Determine the (x, y) coordinate at the center of the cell enclosing the given text.  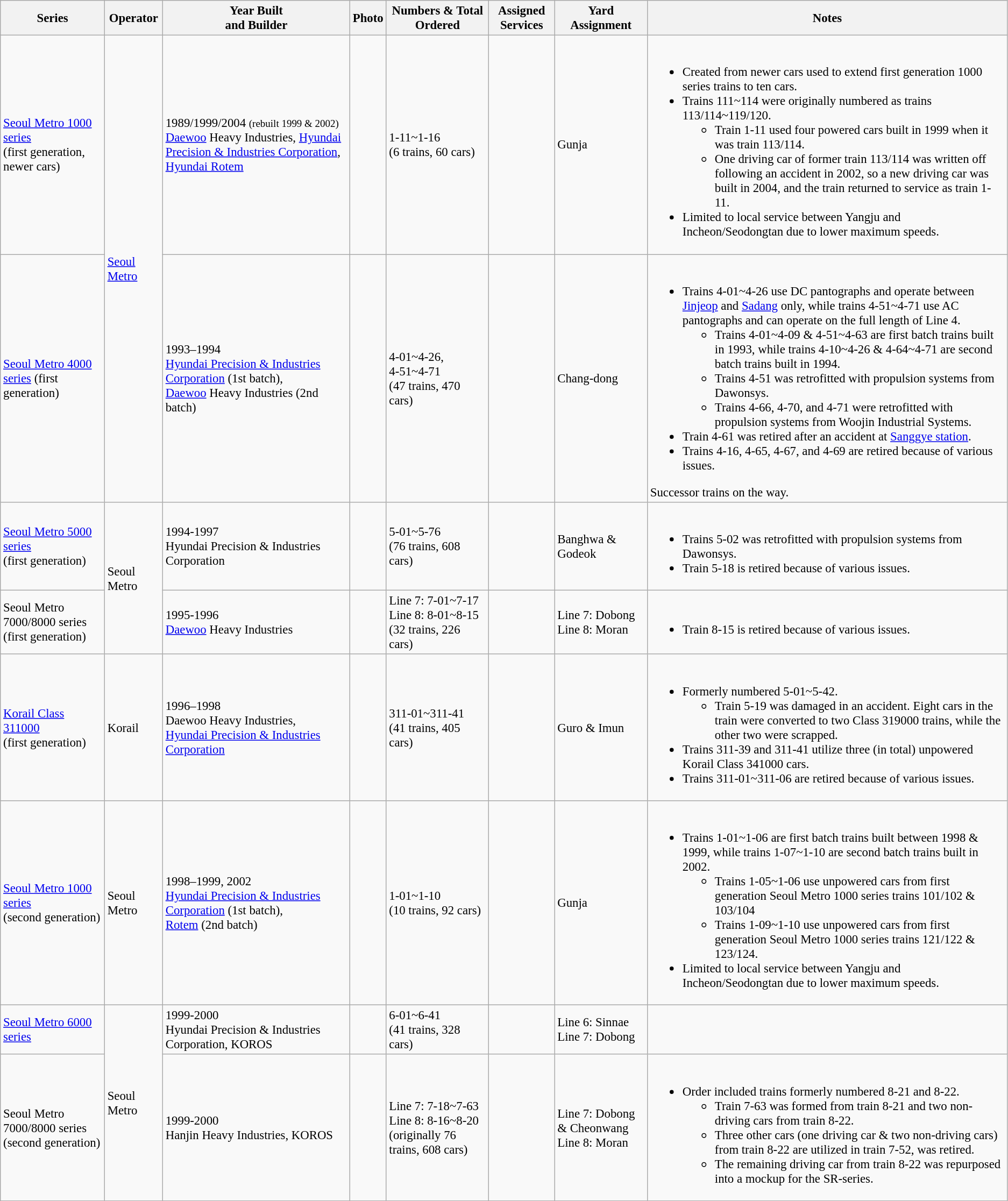
Korail Class 311000(first generation) (53, 728)
6-01~6-41(41 trains, 328 cars) (438, 1030)
Year Builtand Builder (256, 18)
Korail (133, 728)
Line 7: 7-01~7-17Line 8: 8-01~8-15(32 trains, 226 cars) (438, 623)
311-01~311-41(41 trains, 405 cars) (438, 728)
1-01~1-10(10 trains, 92 cars) (438, 903)
Guro & Imun (601, 728)
Banghwa & Godeok (601, 546)
Chang-dong (601, 379)
1998–1999, 2002Hyundai Precision & Industries Corporation (1st batch),Rotem (2nd batch) (256, 903)
Operator (133, 18)
Seoul Metro 1000 series(second generation) (53, 903)
YardAssignment (601, 18)
1999-2000Hyundai Precision & Industries Corporation, KOROS (256, 1030)
Seoul Metro 6000 series (53, 1030)
1996–1998Daewoo Heavy Industries,Hyundai Precision & Industries Corporation (256, 728)
1989/1999/2004 (rebuilt 1999 & 2002)Daewoo Heavy Industries, Hyundai Precision & Industries Corporation, Hyundai Rotem (256, 145)
Train 8-15 is retired because of various issues. (827, 623)
1995-1996Daewoo Heavy Industries (256, 623)
Line 7: Dobong & CheonwangLine 8: Moran (601, 1127)
5-01~5-76(76 trains, 608 cars) (438, 546)
Assigned Services (522, 18)
Notes (827, 18)
Seoul Metro 7000/8000 series(first generation) (53, 623)
Line 7: DobongLine 8: Moran (601, 623)
Seoul Metro 5000 series(first generation) (53, 546)
Seoul Metro 7000/8000 series(second generation) (53, 1127)
1-11~1-16(6 trains, 60 cars) (438, 145)
Trains 5-02 was retrofitted with propulsion systems from Dawonsys.Train 5-18 is retired because of various issues. (827, 546)
1999-2000Hanjin Heavy Industries, KOROS (256, 1127)
1993–1994Hyundai Precision & Industries Corporation (1st batch),Daewoo Heavy Industries (2nd batch) (256, 379)
Line 7: 7-18~7-63Line 8: 8-16~8-20(originally 76 trains, 608 cars) (438, 1127)
Line 6: SinnaeLine 7: Dobong (601, 1030)
Photo (368, 18)
Numbers & Total Ordered (438, 18)
1994-1997Hyundai Precision & Industries Corporation (256, 546)
Seoul Metro 4000 series (first generation) (53, 379)
4-01~4-26,4-51~4-71(47 trains, 470 cars) (438, 379)
Seoul Metro 1000 series(first generation, newer cars) (53, 145)
Series (53, 18)
